Determine the (X, Y) coordinate at the center of the cell enclosing the given text.  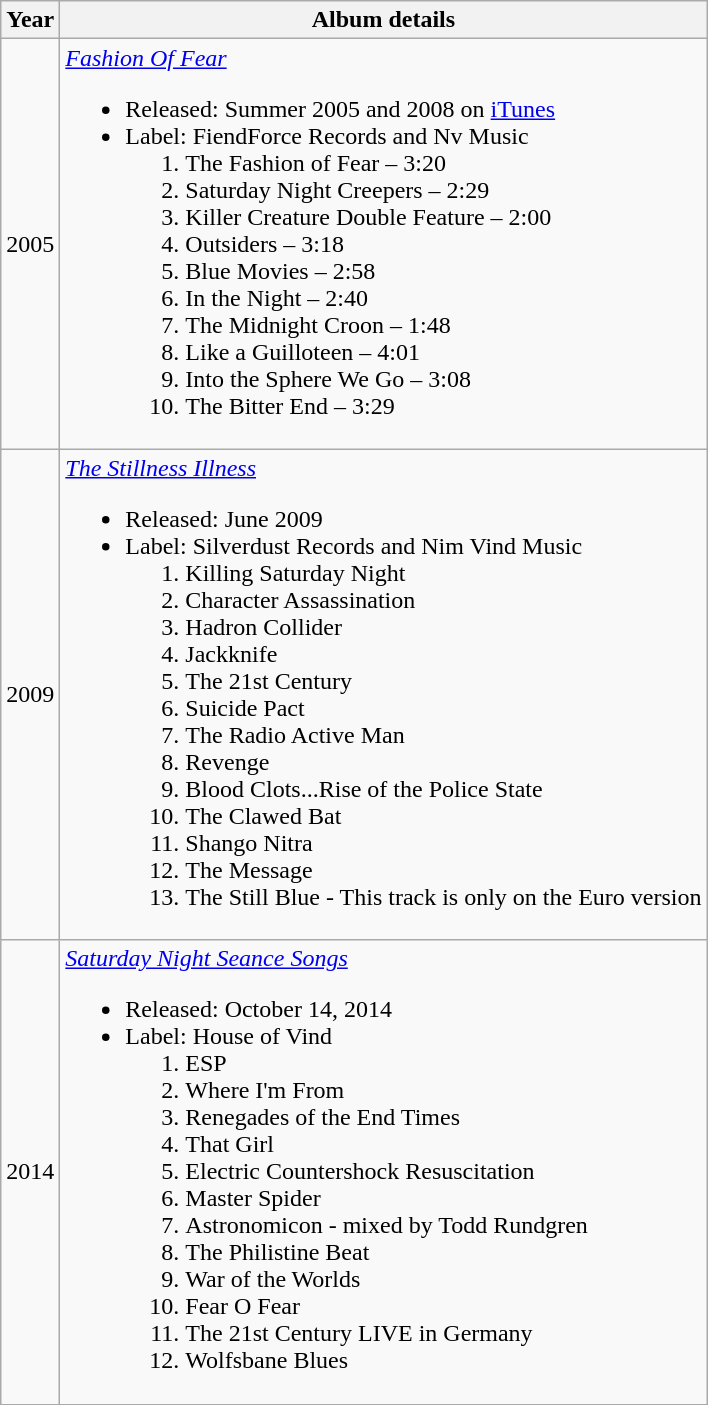
Album details (384, 20)
2009 (30, 694)
2014 (30, 1172)
2005 (30, 244)
Year (30, 20)
